Return (x, y) of the center of cell containing provided text 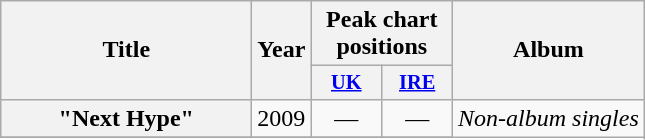
Title (126, 50)
IRE (418, 83)
2009 (282, 118)
Album (549, 50)
UK (346, 83)
Year (282, 50)
Non-album singles (549, 118)
Peak chart positions (382, 34)
"Next Hype" (126, 118)
